Capture the cell that displays the provided text and extract its (X, Y) central coordinate. 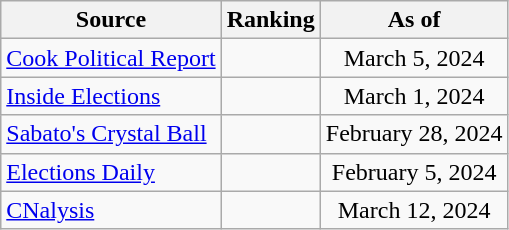
Cook Political Report (111, 58)
February 28, 2024 (414, 134)
Elections Daily (111, 172)
Inside Elections (111, 96)
Source (111, 20)
Sabato's Crystal Ball (111, 134)
As of (414, 20)
CNalysis (111, 210)
March 5, 2024 (414, 58)
March 12, 2024 (414, 210)
February 5, 2024 (414, 172)
Ranking (270, 20)
March 1, 2024 (414, 96)
